Detect which cell encompasses the target text, then output its [x, y] center coordinate. 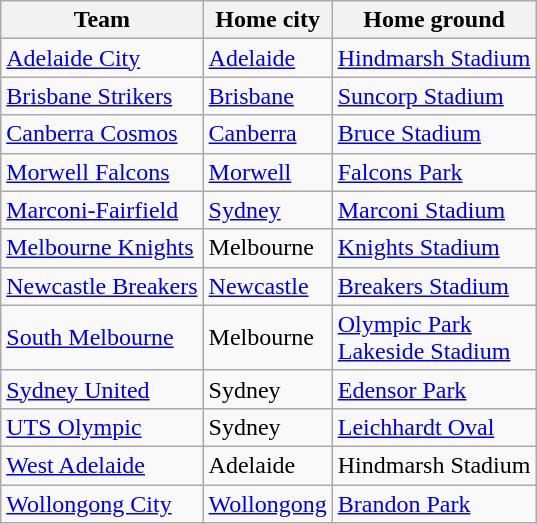
Canberra Cosmos [102, 134]
UTS Olympic [102, 427]
Morwell Falcons [102, 172]
Brisbane [268, 96]
Sydney United [102, 389]
Wollongong [268, 503]
Marconi-Fairfield [102, 210]
Newcastle Breakers [102, 286]
Newcastle [268, 286]
Wollongong City [102, 503]
Brandon Park [434, 503]
Adelaide City [102, 58]
Home ground [434, 20]
Falcons Park [434, 172]
Knights Stadium [434, 248]
Olympic ParkLakeside Stadium [434, 338]
Marconi Stadium [434, 210]
Home city [268, 20]
Breakers Stadium [434, 286]
Morwell [268, 172]
Canberra [268, 134]
Bruce Stadium [434, 134]
Melbourne Knights [102, 248]
Edensor Park [434, 389]
South Melbourne [102, 338]
Brisbane Strikers [102, 96]
Suncorp Stadium [434, 96]
Leichhardt Oval [434, 427]
West Adelaide [102, 465]
Team [102, 20]
